Determine the [X, Y] coordinate at the center of the cell enclosing the given text.  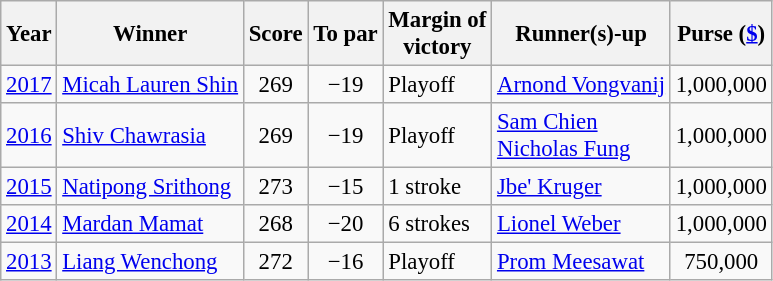
2015 [29, 187]
−20 [346, 224]
750,000 [721, 262]
Mardan Mamat [150, 224]
Liang Wenchong [150, 262]
2016 [29, 136]
Score [276, 34]
Micah Lauren Shin [150, 85]
−15 [346, 187]
Shiv Chawrasia [150, 136]
To par [346, 34]
268 [276, 224]
Lionel Weber [582, 224]
6 strokes [438, 224]
Margin ofvictory [438, 34]
Jbe' Kruger [582, 187]
Arnond Vongvanij [582, 85]
Prom Meesawat [582, 262]
Year [29, 34]
2014 [29, 224]
Winner [150, 34]
Purse ($) [721, 34]
2017 [29, 85]
273 [276, 187]
272 [276, 262]
−16 [346, 262]
2013 [29, 262]
Runner(s)-up [582, 34]
Natipong Srithong [150, 187]
1 stroke [438, 187]
Sam Chien Nicholas Fung [582, 136]
